Pinpoint the cell where the given text exists, returning its [x, y] midpoint coordinate. 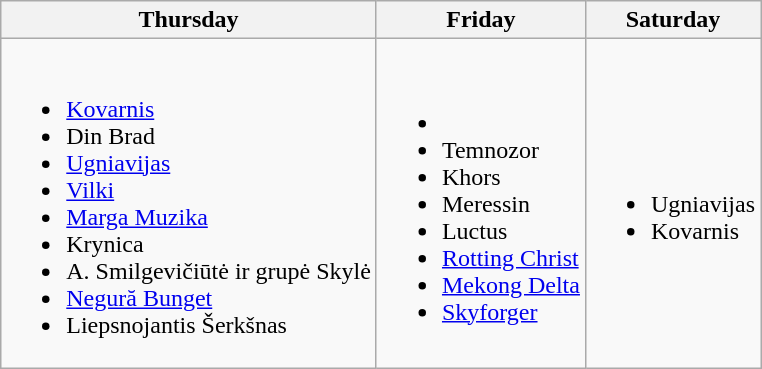
Ugniavijas Kovarnis [672, 204]
Temnozor Khors Meressin Luctus Rotting Christ Mekong Delta Skyforger [480, 204]
Thursday [189, 20]
Kovarnis Din Brad Ugniavijas Vilki Marga Muzika Krynica A. Smilgevičiūtė ir grupė Skylė Negură Bunget Liepsnojantis Šerkšnas [189, 204]
Saturday [672, 20]
Friday [480, 20]
